Output the (X, Y) coordinate of the center of the cell containing the given text.  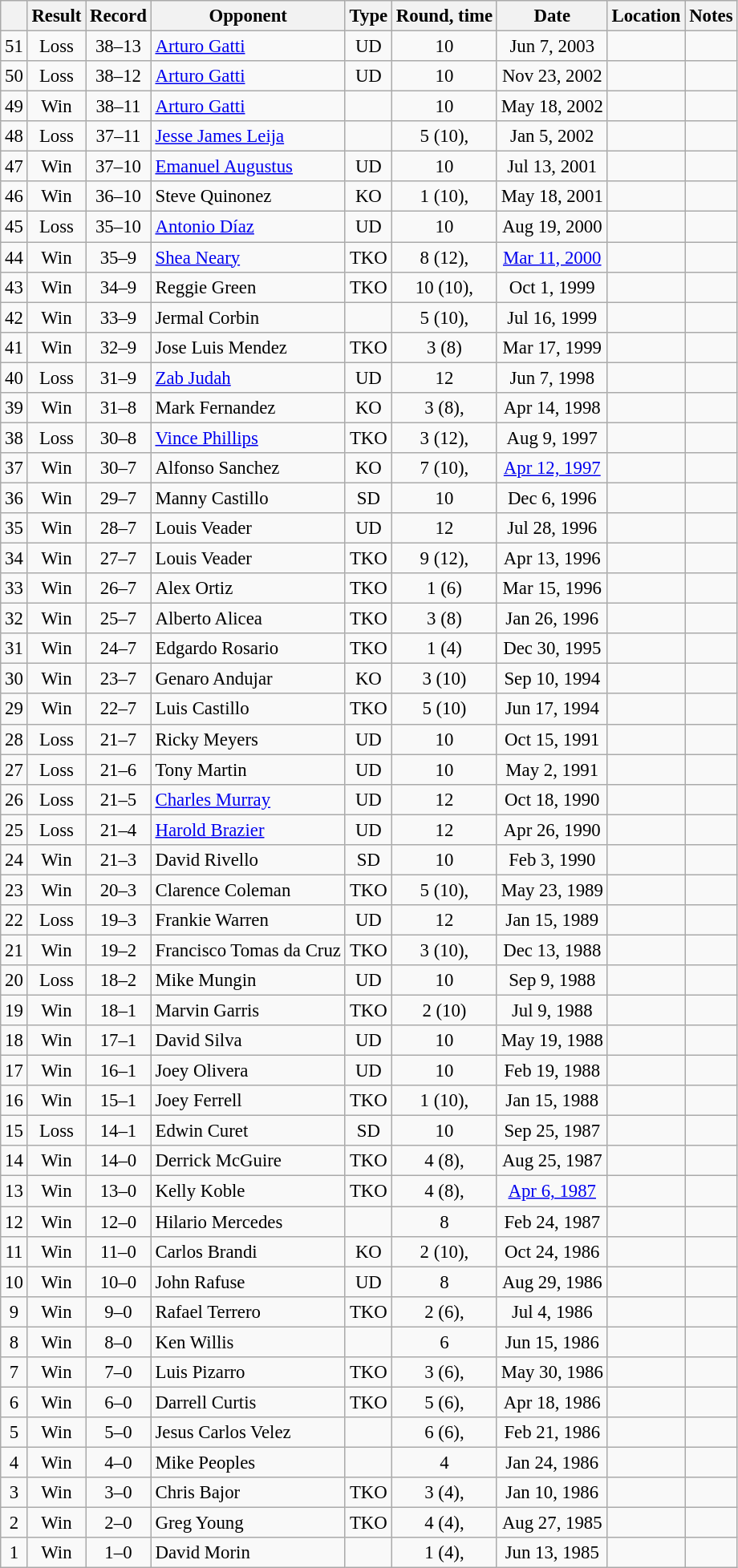
15 (14, 1131)
Charles Murray (248, 799)
Darrell Curtis (248, 1402)
Manny Castillo (248, 498)
David Rivello (248, 860)
Jesus Carlos Velez (248, 1433)
Joey Ferrell (248, 1101)
51 (14, 46)
Luis Pizarro (248, 1372)
26 (14, 799)
3 (4), (444, 1493)
21–6 (119, 770)
5–0 (119, 1433)
Sep 9, 1988 (552, 980)
Jun 15, 1986 (552, 1342)
8–0 (119, 1342)
Jan 15, 1988 (552, 1101)
Jesse James Leija (248, 136)
31 (14, 649)
34 (14, 559)
45 (14, 227)
27–7 (119, 559)
21–4 (119, 830)
Hilario Mercedes (248, 1222)
7–0 (119, 1372)
5 (6), (444, 1402)
Jan 5, 2002 (552, 136)
1 (4), (444, 1553)
21 (14, 950)
Jul 16, 1999 (552, 317)
13 (14, 1191)
Feb 21, 1986 (552, 1433)
18 (14, 1041)
Result (56, 16)
1 (6) (444, 588)
Greg Young (248, 1523)
4 (4), (444, 1523)
Alex Ortiz (248, 588)
Dec 13, 1988 (552, 950)
18–2 (119, 980)
36–10 (119, 196)
38–13 (119, 46)
Feb 19, 1988 (552, 1071)
12–0 (119, 1222)
6 (6), (444, 1433)
Vince Phillips (248, 438)
Edgardo Rosario (248, 649)
Emanuel Augustus (248, 167)
David Morin (248, 1553)
Apr 14, 1998 (552, 408)
33–9 (119, 317)
50 (14, 76)
3 (6), (444, 1372)
Oct 18, 1990 (552, 799)
37–10 (119, 167)
1 (14, 1553)
Clarence Coleman (248, 890)
Jul 4, 1986 (552, 1311)
Mar 17, 1999 (552, 347)
Mike Mungin (248, 980)
42 (14, 317)
Reggie Green (248, 287)
17 (14, 1071)
30 (14, 679)
25–7 (119, 619)
Mark Fernandez (248, 408)
40 (14, 378)
2 (10) (444, 1011)
2 (6), (444, 1311)
29 (14, 709)
10–0 (119, 1282)
37 (14, 468)
3–0 (119, 1493)
Mar 15, 1996 (552, 588)
May 23, 1989 (552, 890)
28–7 (119, 528)
35–9 (119, 257)
Location (647, 16)
May 2, 1991 (552, 770)
Jun 7, 1998 (552, 378)
32–9 (119, 347)
2 (14, 1523)
9 (14, 1311)
21–3 (119, 860)
1 (4) (444, 649)
19–2 (119, 950)
21–5 (119, 799)
37–11 (119, 136)
Kelly Koble (248, 1191)
Sep 10, 1994 (552, 679)
3 (12), (444, 438)
30–7 (119, 468)
Type (368, 16)
Jun 13, 1985 (552, 1553)
Carlos Brandi (248, 1251)
Jan 10, 1986 (552, 1493)
47 (14, 167)
36 (14, 498)
Opponent (248, 16)
Sep 25, 1987 (552, 1131)
Aug 25, 1987 (552, 1162)
9–0 (119, 1311)
39 (14, 408)
Shea Neary (248, 257)
24 (14, 860)
32 (14, 619)
Jan 15, 1989 (552, 920)
22–7 (119, 709)
24–7 (119, 649)
Mar 11, 2000 (552, 257)
Oct 24, 1986 (552, 1251)
Jul 28, 1996 (552, 528)
3 (10) (444, 679)
Jan 24, 1986 (552, 1462)
Jose Luis Mendez (248, 347)
May 18, 2001 (552, 196)
11 (14, 1251)
19 (14, 1011)
19–3 (119, 920)
Edwin Curet (248, 1131)
Jun 17, 1994 (552, 709)
14 (14, 1162)
Chris Bajor (248, 1493)
21–7 (119, 739)
27 (14, 770)
4–0 (119, 1462)
Round, time (444, 16)
Apr 18, 1986 (552, 1402)
Marvin Garris (248, 1011)
15–1 (119, 1101)
41 (14, 347)
33 (14, 588)
Jermal Corbin (248, 317)
Zab Judah (248, 378)
Tony Martin (248, 770)
Nov 23, 2002 (552, 76)
May 30, 1986 (552, 1372)
Dec 30, 1995 (552, 649)
John Rafuse (248, 1282)
Feb 3, 1990 (552, 860)
Alberto Alicea (248, 619)
8 (12), (444, 257)
Harold Brazier (248, 830)
9 (12), (444, 559)
17–1 (119, 1041)
Jul 9, 1988 (552, 1011)
Ken Willis (248, 1342)
Steve Quinonez (248, 196)
Apr 26, 1990 (552, 830)
Apr 6, 1987 (552, 1191)
Jun 7, 2003 (552, 46)
2–0 (119, 1523)
Mike Peoples (248, 1462)
Jul 13, 2001 (552, 167)
29–7 (119, 498)
43 (14, 287)
46 (14, 196)
35 (14, 528)
18–1 (119, 1011)
13–0 (119, 1191)
Antonio Díaz (248, 227)
Dec 6, 1996 (552, 498)
Date (552, 16)
44 (14, 257)
20–3 (119, 890)
23–7 (119, 679)
Derrick McGuire (248, 1162)
49 (14, 107)
10 (10), (444, 287)
Genaro Andujar (248, 679)
Oct 1, 1999 (552, 287)
31–8 (119, 408)
Rafael Terrero (248, 1311)
38–12 (119, 76)
38 (14, 438)
Apr 13, 1996 (552, 559)
Frankie Warren (248, 920)
14–0 (119, 1162)
16 (14, 1101)
6–0 (119, 1402)
May 19, 1988 (552, 1041)
David Silva (248, 1041)
Ricky Meyers (248, 739)
26–7 (119, 588)
3 (8), (444, 408)
5 (10) (444, 709)
Aug 27, 1985 (552, 1523)
1–0 (119, 1553)
Oct 15, 1991 (552, 739)
48 (14, 136)
Aug 19, 2000 (552, 227)
May 18, 2002 (552, 107)
Apr 12, 1997 (552, 468)
16–1 (119, 1071)
23 (14, 890)
3 (14, 1493)
38–11 (119, 107)
14–1 (119, 1131)
Feb 24, 1987 (552, 1222)
2 (10), (444, 1251)
22 (14, 920)
35–10 (119, 227)
Aug 9, 1997 (552, 438)
7 (14, 1372)
Aug 29, 1986 (552, 1282)
3 (10), (444, 950)
Francisco Tomas da Cruz (248, 950)
34–9 (119, 287)
5 (14, 1433)
Alfonso Sanchez (248, 468)
20 (14, 980)
31–9 (119, 378)
30–8 (119, 438)
Record (119, 16)
Jan 26, 1996 (552, 619)
Notes (711, 16)
28 (14, 739)
11–0 (119, 1251)
Luis Castillo (248, 709)
Joey Olivera (248, 1071)
25 (14, 830)
7 (10), (444, 468)
